Locate the cell with the specified text and output its [x, y] center coordinate. 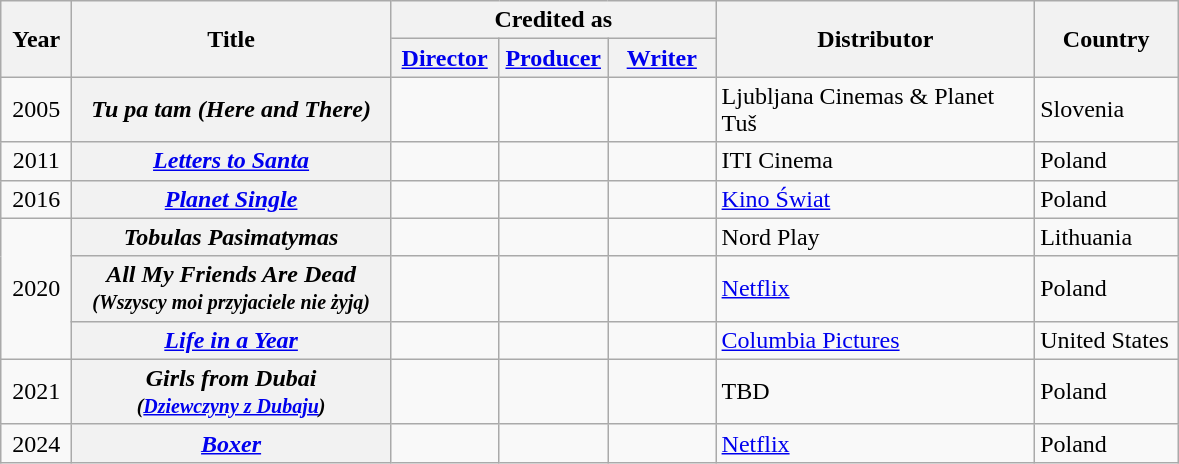
2021 [36, 392]
Director [444, 58]
United States [1106, 340]
Credited as [553, 20]
Title [232, 39]
Distributor [876, 39]
2016 [36, 199]
Tobulas Pasimatymas [232, 237]
Writer [662, 58]
2020 [36, 288]
Life in a Year [232, 340]
2011 [36, 161]
Letters to Santa [232, 161]
Boxer [232, 443]
Planet Single [232, 199]
TBD [876, 392]
ITI Cinema [876, 161]
2024 [36, 443]
Slovenia [1106, 110]
Kino Świat [876, 199]
Country [1106, 39]
Tu pa tam (Here and There) [232, 110]
Ljubljana Cinemas & Planet Tuš [876, 110]
Nord Play [876, 237]
Columbia Pictures [876, 340]
All My Friends Are Dead(Wszyscy moi przyjaciele nie żyją) [232, 288]
2005 [36, 110]
Year [36, 39]
Lithuania [1106, 237]
Girls from Dubai (Dziewczyny z Dubaju) [232, 392]
Producer [554, 58]
